Pinpoint the cell where the given text exists, returning its (x, y) midpoint coordinate. 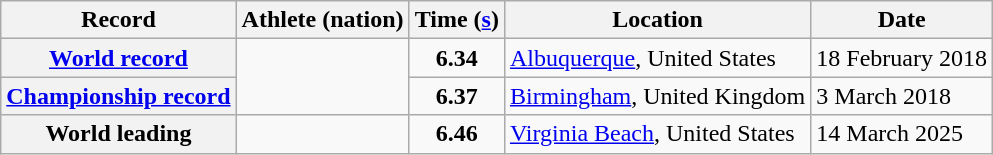
Time (s) (456, 20)
6.37 (456, 96)
18 February 2018 (902, 58)
6.46 (456, 134)
Championship record (118, 96)
Location (657, 20)
World leading (118, 134)
Birmingham, United Kingdom (657, 96)
Albuquerque, United States (657, 58)
Date (902, 20)
3 March 2018 (902, 96)
14 March 2025 (902, 134)
Athlete (nation) (322, 20)
World record (118, 58)
Record (118, 20)
Virginia Beach, United States (657, 134)
6.34 (456, 58)
